Return the (x, y) coordinate for the center point of the cell that contains the specified text.  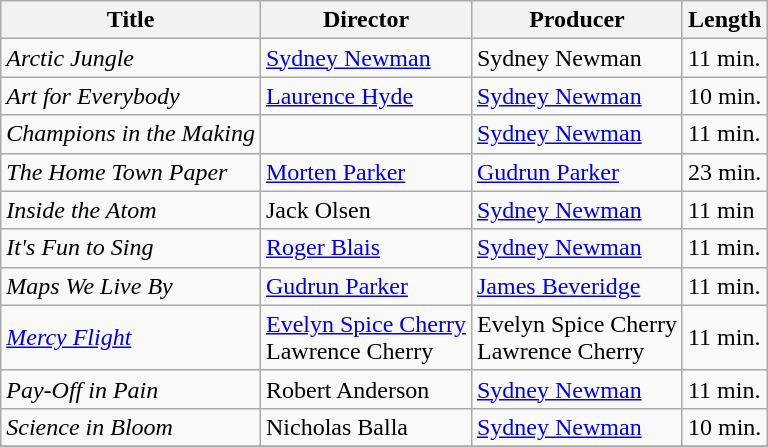
Pay-Off in Pain (131, 389)
Robert Anderson (366, 389)
Length (724, 20)
The Home Town Paper (131, 172)
Arctic Jungle (131, 58)
11 min (724, 210)
Mercy Flight (131, 338)
Champions in the Making (131, 134)
James Beveridge (576, 286)
23 min. (724, 172)
Title (131, 20)
Laurence Hyde (366, 96)
Roger Blais (366, 248)
Nicholas Balla (366, 427)
Maps We Live By (131, 286)
Director (366, 20)
Jack Olsen (366, 210)
Morten Parker (366, 172)
It's Fun to Sing (131, 248)
Art for Everybody (131, 96)
Producer (576, 20)
Inside the Atom (131, 210)
Science in Bloom (131, 427)
